Determine the [X, Y] coordinate at the center of the cell enclosing the given text.  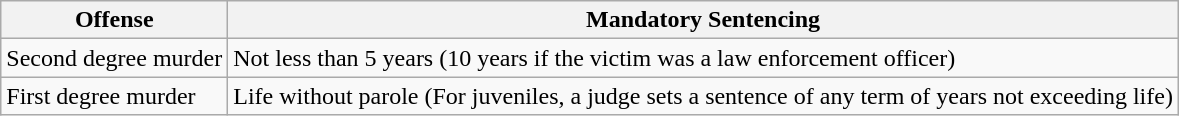
First degree murder [114, 96]
Offense [114, 20]
Life without parole (For juveniles, a judge sets a sentence of any term of years not exceeding life) [704, 96]
Second degree murder [114, 58]
Not less than 5 years (10 years if the victim was a law enforcement officer) [704, 58]
Mandatory Sentencing [704, 20]
